Detect which cell encompasses the target text, then output its [X, Y] center coordinate. 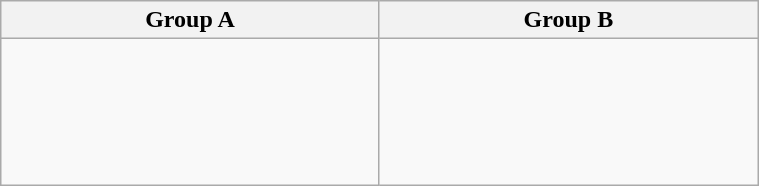
Group B [568, 20]
Group A [190, 20]
